Identify which cell holds the provided text, then report its (x, y) central coordinate. 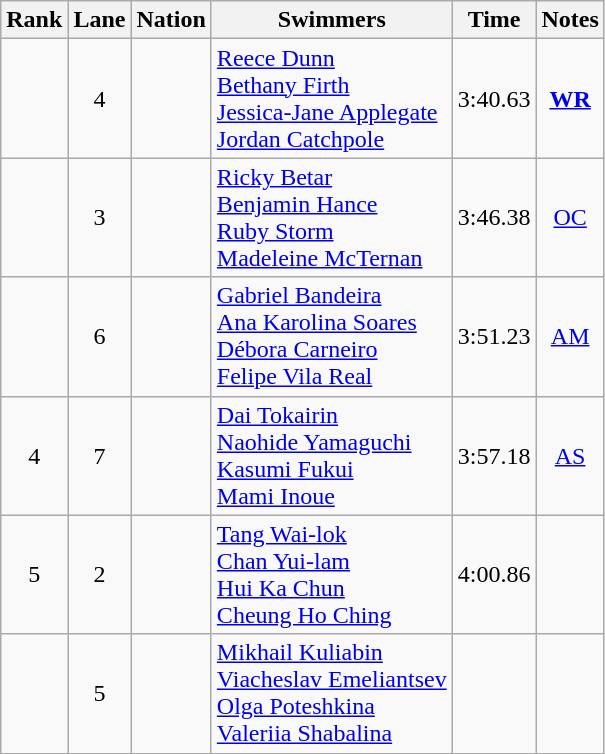
3 (100, 218)
Nation (171, 20)
2 (100, 574)
Gabriel BandeiraAna Karolina SoaresDébora CarneiroFelipe Vila Real (332, 336)
Swimmers (332, 20)
Mikhail KuliabinViacheslav EmeliantsevOlga PoteshkinaValeriia Shabalina (332, 694)
6 (100, 336)
Tang Wai-lokChan Yui-lamHui Ka ChunCheung Ho Ching (332, 574)
Ricky BetarBenjamin HanceRuby StormMadeleine McTernan (332, 218)
Lane (100, 20)
Dai TokairinNaohide YamaguchiKasumi FukuiMami Inoue (332, 456)
3:40.63 (494, 98)
OC (570, 218)
3:57.18 (494, 456)
AS (570, 456)
3:46.38 (494, 218)
AM (570, 336)
Time (494, 20)
7 (100, 456)
Reece DunnBethany FirthJessica-Jane ApplegateJordan Catchpole (332, 98)
4:00.86 (494, 574)
3:51.23 (494, 336)
Rank (34, 20)
WR (570, 98)
Notes (570, 20)
